Find where the given text appears and provide that cell's center as (X, Y) coordinate. 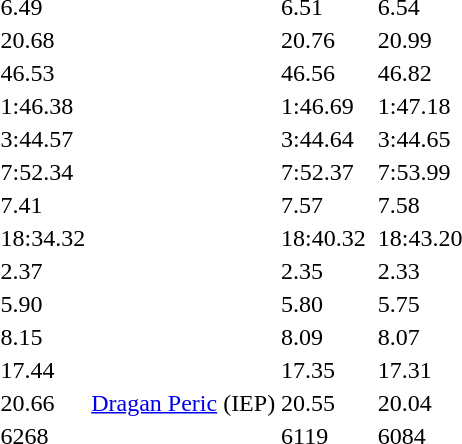
7:52.37 (324, 172)
17.35 (324, 370)
7.57 (324, 205)
8.09 (324, 337)
46.56 (324, 73)
20.55 (324, 403)
5.80 (324, 304)
1:46.69 (324, 106)
Dragan Peric (IEP) (184, 403)
2.35 (324, 271)
20.76 (324, 40)
3:44.64 (324, 139)
18:40.32 (324, 238)
